Provide the (x, y) coordinate of the cell's center where the given text is located.  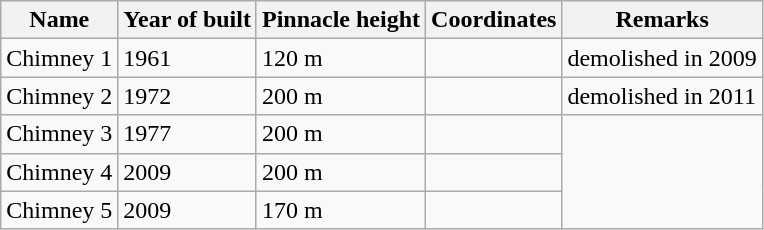
Pinnacle height (340, 20)
1961 (188, 58)
Chimney 5 (60, 210)
Remarks (662, 20)
170 m (340, 210)
Chimney 1 (60, 58)
Name (60, 20)
120 m (340, 58)
Year of built (188, 20)
1972 (188, 96)
Coordinates (494, 20)
1977 (188, 134)
Chimney 4 (60, 172)
demolished in 2009 (662, 58)
Chimney 3 (60, 134)
Chimney 2 (60, 96)
demolished in 2011 (662, 96)
